Scan for the cell matching the given text and deliver its (x, y) coordinate at center. 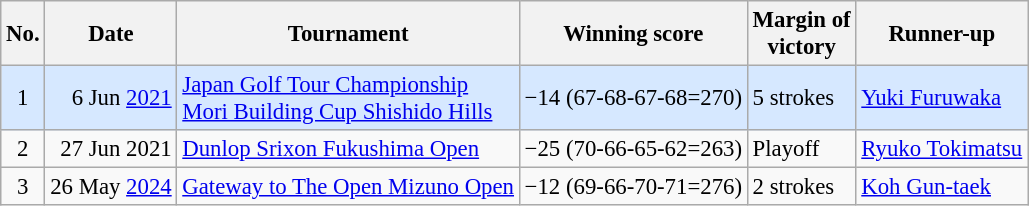
2 strokes (802, 187)
Margin ofvictory (802, 34)
26 May 2024 (111, 187)
Winning score (633, 34)
Yuki Furuwaka (942, 98)
−12 (69-66-70-71=276) (633, 187)
1 (23, 98)
27 Jun 2021 (111, 149)
6 Jun 2021 (111, 98)
−25 (70-66-65-62=263) (633, 149)
Tournament (348, 34)
3 (23, 187)
Dunlop Srixon Fukushima Open (348, 149)
Playoff (802, 149)
Ryuko Tokimatsu (942, 149)
Gateway to The Open Mizuno Open (348, 187)
2 (23, 149)
−14 (67-68-67-68=270) (633, 98)
Japan Golf Tour ChampionshipMori Building Cup Shishido Hills (348, 98)
5 strokes (802, 98)
No. (23, 34)
Koh Gun-taek (942, 187)
Runner-up (942, 34)
Date (111, 34)
